Return [x, y] of the center of cell containing provided text 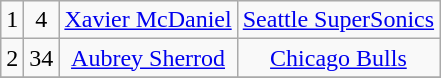
Seattle SuperSonics [338, 20]
4 [42, 20]
Xavier McDaniel [148, 20]
2 [12, 58]
Aubrey Sherrod [148, 58]
34 [42, 58]
1 [12, 20]
Chicago Bulls [338, 58]
